Determine the [x, y] coordinate at the center of the cell enclosing the given text.  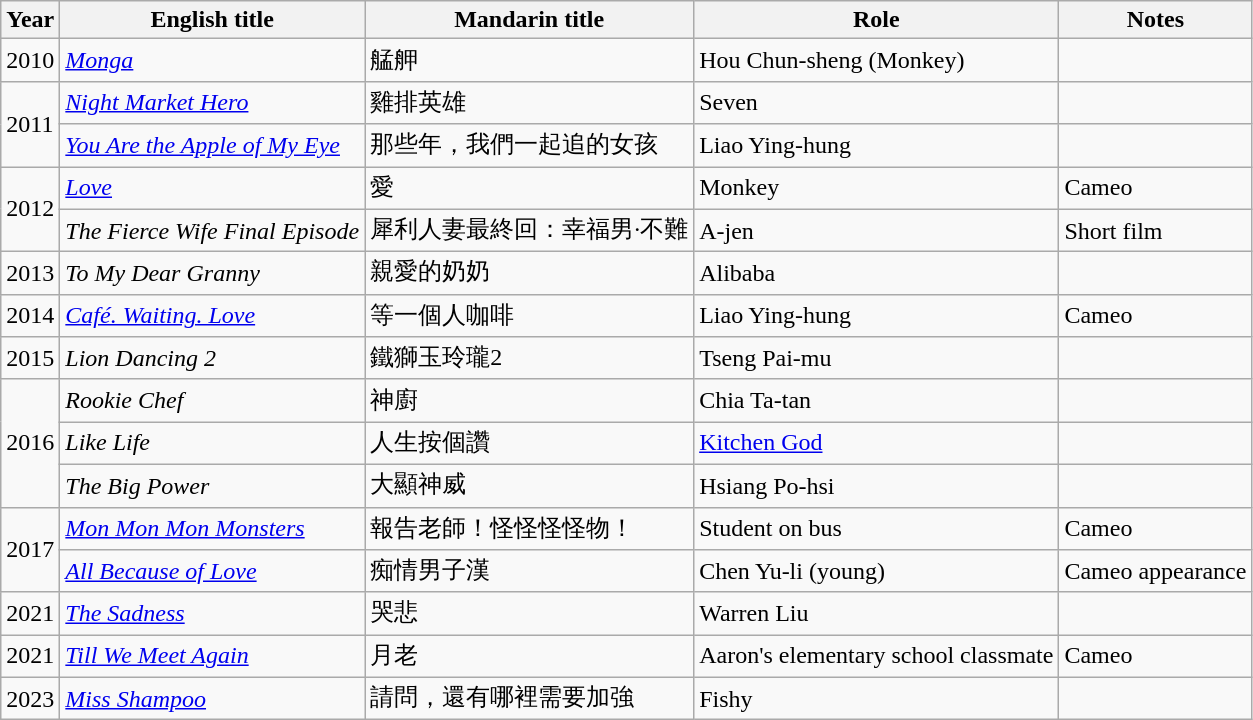
Hsiang Po-hsi [876, 486]
Mon Mon Mon Monsters [212, 528]
Warren Liu [876, 614]
請問，還有哪裡需要加強 [530, 698]
Role [876, 20]
2014 [30, 316]
Miss Shampoo [212, 698]
2023 [30, 698]
The Fierce Wife Final Episode [212, 230]
2016 [30, 443]
Short film [1156, 230]
2015 [30, 358]
Love [212, 188]
愛 [530, 188]
月老 [530, 656]
雞排英雄 [530, 102]
Like Life [212, 444]
The Big Power [212, 486]
等一個人咖啡 [530, 316]
Lion Dancing 2 [212, 358]
痴情男子漢 [530, 572]
大顯神威 [530, 486]
All Because of Love [212, 572]
犀利人妻最終回：幸福男·不難 [530, 230]
Hou Chun-sheng (Monkey) [876, 60]
Fishy [876, 698]
2013 [30, 274]
哭悲 [530, 614]
2017 [30, 550]
Monga [212, 60]
Tseng Pai-mu [876, 358]
English title [212, 20]
Aaron's elementary school classmate [876, 656]
2010 [30, 60]
Night Market Hero [212, 102]
Alibaba [876, 274]
Kitchen God [876, 444]
Year [30, 20]
Student on bus [876, 528]
Chen Yu-li (young) [876, 572]
那些年，我們一起追的女孩 [530, 146]
To My Dear Granny [212, 274]
Chia Ta-tan [876, 400]
神廚 [530, 400]
The Sadness [212, 614]
Café. Waiting. Love [212, 316]
親愛的奶奶 [530, 274]
Till We Meet Again [212, 656]
艋舺 [530, 60]
Monkey [876, 188]
You Are the Apple of My Eye [212, 146]
A-jen [876, 230]
Mandarin title [530, 20]
報告老師！怪怪怪怪物！ [530, 528]
2012 [30, 208]
鐵獅玉玲瓏2 [530, 358]
Notes [1156, 20]
Seven [876, 102]
Rookie Chef [212, 400]
Cameo appearance [1156, 572]
2011 [30, 124]
人生按個讚 [530, 444]
